From the cell containing the given text, extract its center point as (x, y) coordinate. 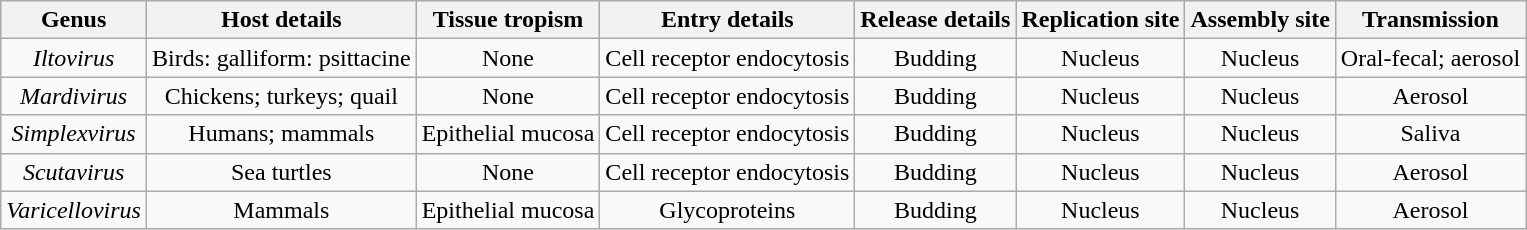
Mardivirus (74, 96)
Host details (281, 20)
Humans; mammals (281, 134)
Replication site (1100, 20)
Iltovirus (74, 58)
Chickens; turkeys; quail (281, 96)
Varicellovirus (74, 210)
Mammals (281, 210)
Release details (936, 20)
Tissue tropism (508, 20)
Glycoproteins (728, 210)
Sea turtles (281, 172)
Entry details (728, 20)
Genus (74, 20)
Simplexvirus (74, 134)
Oral-fecal; aerosol (1430, 58)
Assembly site (1260, 20)
Saliva (1430, 134)
Transmission (1430, 20)
Scutavirus (74, 172)
Birds: galliform: psittacine (281, 58)
